Pinpoint the cell where the given text exists, returning its [X, Y] midpoint coordinate. 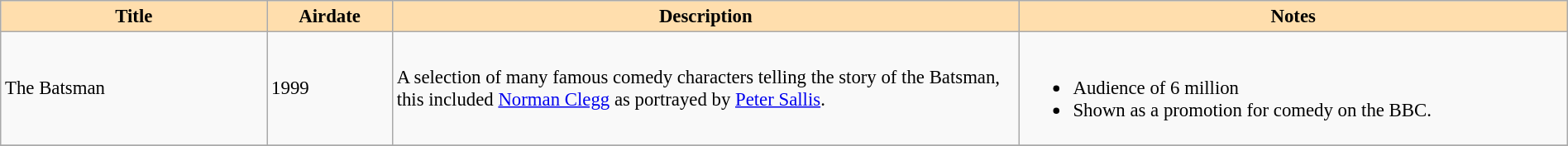
Audience of 6 millionShown as a promotion for comedy on the BBC. [1293, 89]
Description [705, 16]
1999 [330, 89]
Title [134, 16]
Airdate [330, 16]
The Batsman [134, 89]
A selection of many famous comedy characters telling the story of the Batsman, this included Norman Clegg as portrayed by Peter Sallis. [705, 89]
Notes [1293, 16]
